Search for the cell housing the specified text and yield its (x, y) center coordinate. 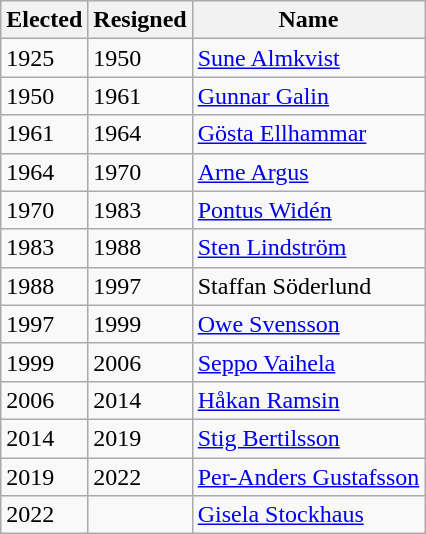
Owe Svensson (308, 324)
Seppo Vaihela (308, 362)
Name (308, 20)
1925 (44, 58)
Pontus Widén (308, 210)
Sten Lindström (308, 248)
Stig Bertilsson (308, 438)
Elected (44, 20)
Staffan Söderlund (308, 286)
Per-Anders Gustafsson (308, 477)
Håkan Ramsin (308, 400)
Gunnar Galin (308, 96)
Gisela Stockhaus (308, 515)
Gösta Ellhammar (308, 134)
Arne Argus (308, 172)
Sune Almkvist (308, 58)
Resigned (140, 20)
